Capture the cell that displays the provided text and extract its [x, y] central coordinate. 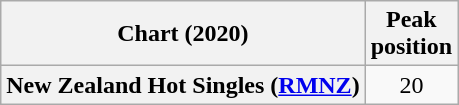
Chart (2020) [183, 34]
20 [411, 85]
New Zealand Hot Singles (RMNZ) [183, 85]
Peakposition [411, 34]
